Identify which cell holds the provided text, then report its (x, y) central coordinate. 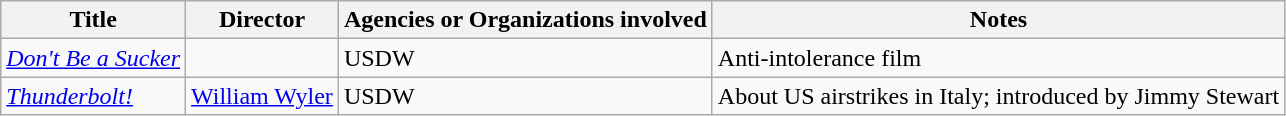
Director (262, 20)
Anti-intolerance film (998, 58)
Don't Be a Sucker (94, 58)
Agencies or Organizations involved (525, 20)
William Wyler (262, 96)
Notes (998, 20)
Thunderbolt! (94, 96)
Title (94, 20)
About US airstrikes in Italy; introduced by Jimmy Stewart (998, 96)
